Return the (X, Y) coordinate for the center point of the cell that contains the specified text.  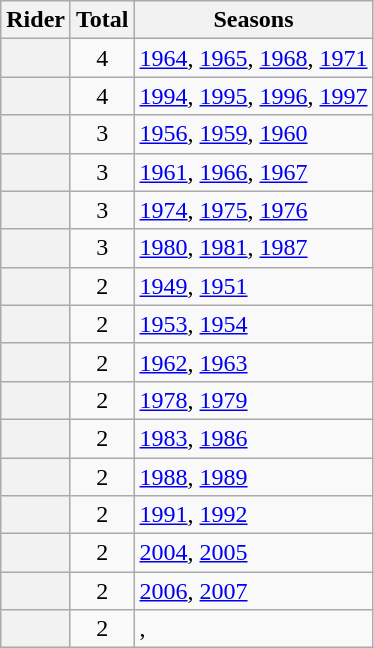
1974, 1975, 1976 (254, 210)
1980, 1981, 1987 (254, 248)
2004, 2005 (254, 553)
1964, 1965, 1968, 1971 (254, 58)
1991, 1992 (254, 515)
1961, 1966, 1967 (254, 172)
1983, 1986 (254, 438)
2006, 2007 (254, 591)
1962, 1963 (254, 362)
Total (102, 20)
1988, 1989 (254, 477)
Rider (36, 20)
1994, 1995, 1996, 1997 (254, 96)
1953, 1954 (254, 324)
1949, 1951 (254, 286)
1978, 1979 (254, 400)
1956, 1959, 1960 (254, 134)
, (254, 629)
Seasons (254, 20)
